Extract the (x, y) coordinate from the center of the cell holding the provided text.  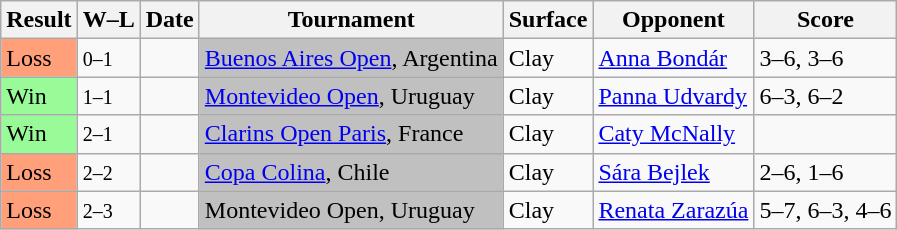
Caty McNally (674, 134)
Date (170, 20)
Score (826, 20)
Panna Udvardy (674, 96)
Sára Bejlek (674, 172)
Renata Zarazúa (674, 210)
1–1 (108, 96)
6–3, 6–2 (826, 96)
Result (39, 20)
W–L (108, 20)
2–6, 1–6 (826, 172)
Tournament (351, 20)
Copa Colina, Chile (351, 172)
Buenos Aires Open, Argentina (351, 58)
0–1 (108, 58)
5–7, 6–3, 4–6 (826, 210)
Anna Bondár (674, 58)
2–1 (108, 134)
Opponent (674, 20)
Clarins Open Paris, France (351, 134)
2–3 (108, 210)
2–2 (108, 172)
Surface (548, 20)
3–6, 3–6 (826, 58)
